Provide the [X, Y] coordinate of the cell's center where the given text is located.  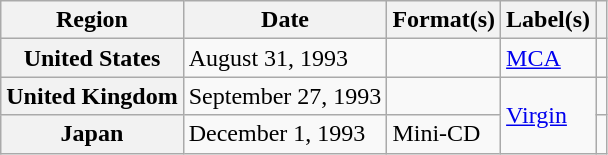
Format(s) [444, 20]
Virgin [548, 115]
Date [285, 20]
MCA [548, 58]
United States [92, 58]
Mini-CD [444, 134]
Label(s) [548, 20]
August 31, 1993 [285, 58]
December 1, 1993 [285, 134]
September 27, 1993 [285, 96]
Region [92, 20]
United Kingdom [92, 96]
Japan [92, 134]
